Capture the cell that displays the provided text and extract its (X, Y) central coordinate. 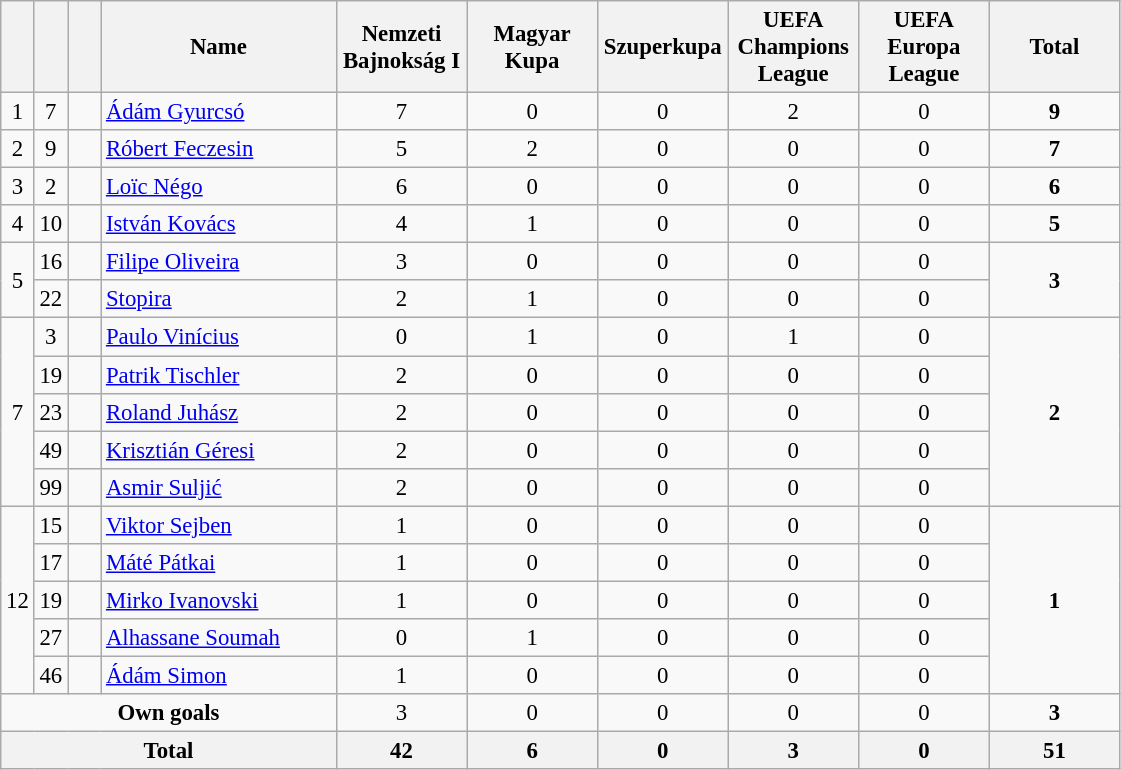
István Kovács (219, 224)
Stopira (219, 299)
Ádám Gyurcsó (219, 112)
99 (50, 487)
Magyar Kupa (532, 47)
49 (50, 450)
27 (50, 638)
Asmir Suljić (219, 487)
17 (50, 563)
42 (402, 751)
UEFA Europa League (924, 47)
46 (50, 675)
Mirko Ivanovski (219, 600)
Szuperkupa (662, 47)
16 (50, 262)
15 (50, 525)
Nemzeti Bajnokság I (402, 47)
Krisztián Géresi (219, 450)
Loïc Négo (219, 187)
23 (50, 412)
Viktor Sejben (219, 525)
10 (50, 224)
12 (18, 600)
UEFA Champions League (794, 47)
Name (219, 47)
51 (1054, 751)
Patrik Tischler (219, 375)
22 (50, 299)
Roland Juhász (219, 412)
Paulo Vinícius (219, 337)
Alhassane Soumah (219, 638)
Róbert Feczesin (219, 149)
Own goals (168, 713)
Máté Pátkai (219, 563)
Filipe Oliveira (219, 262)
Ádám Simon (219, 675)
